Extract the (X, Y) coordinate from the center of the cell holding the provided text.  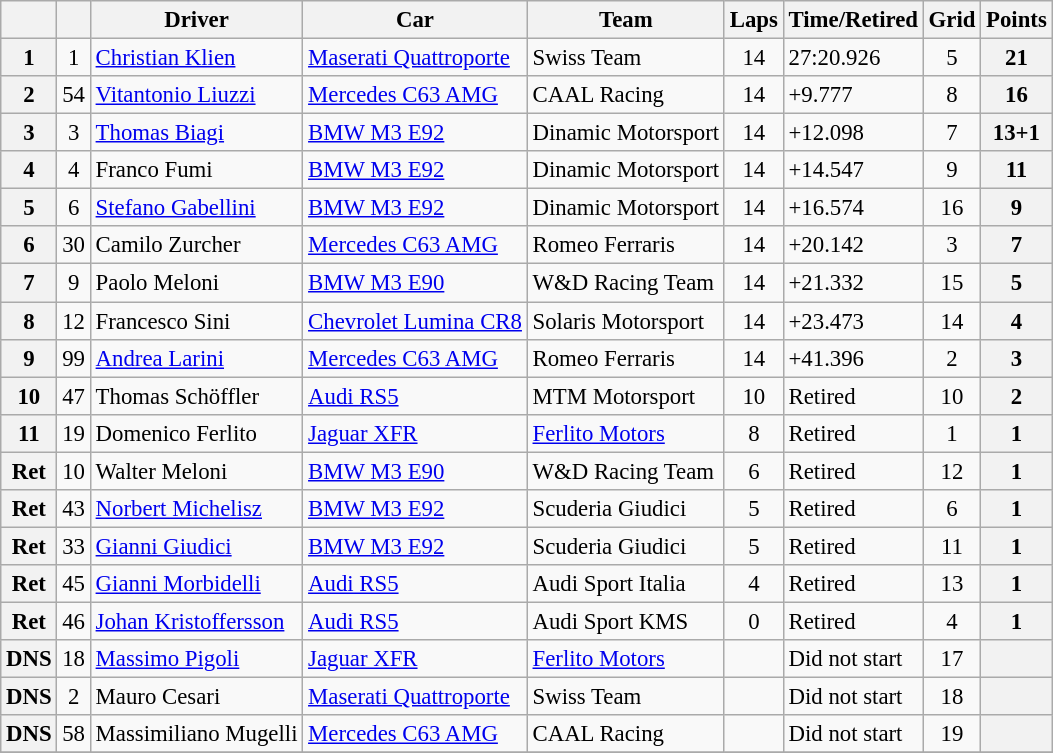
+14.547 (853, 170)
13 (952, 584)
+21.332 (853, 283)
Audi Sport KMS (626, 621)
Camilo Zurcher (196, 245)
Audi Sport Italia (626, 584)
Gianni Morbidelli (196, 584)
45 (74, 584)
Driver (196, 20)
+41.396 (853, 358)
Grid (952, 20)
Chevrolet Lumina CR8 (415, 321)
21 (1016, 58)
33 (74, 546)
47 (74, 396)
MTM Motorsport (626, 396)
17 (952, 659)
Massimiliano Mugelli (196, 734)
Paolo Meloni (196, 283)
Vitantonio Liuzzi (196, 95)
Christian Klien (196, 58)
Team (626, 20)
Solaris Motorsport (626, 321)
Stefano Gabellini (196, 208)
Laps (754, 20)
27:20.926 (853, 58)
Thomas Biagi (196, 133)
15 (952, 283)
99 (74, 358)
Gianni Giudici (196, 546)
Time/Retired (853, 20)
Johan Kristoffersson (196, 621)
Andrea Larini (196, 358)
Points (1016, 20)
+23.473 (853, 321)
Car (415, 20)
58 (74, 734)
+16.574 (853, 208)
Walter Meloni (196, 471)
Norbert Michelisz (196, 509)
Thomas Schöffler (196, 396)
+20.142 (853, 245)
Franco Fumi (196, 170)
Domenico Ferlito (196, 433)
Mauro Cesari (196, 697)
46 (74, 621)
+9.777 (853, 95)
0 (754, 621)
+12.098 (853, 133)
43 (74, 509)
Massimo Pigoli (196, 659)
54 (74, 95)
30 (74, 245)
13+1 (1016, 133)
Francesco Sini (196, 321)
